For the text-containing cell, return its midpoint in (X, Y) coordinate format. 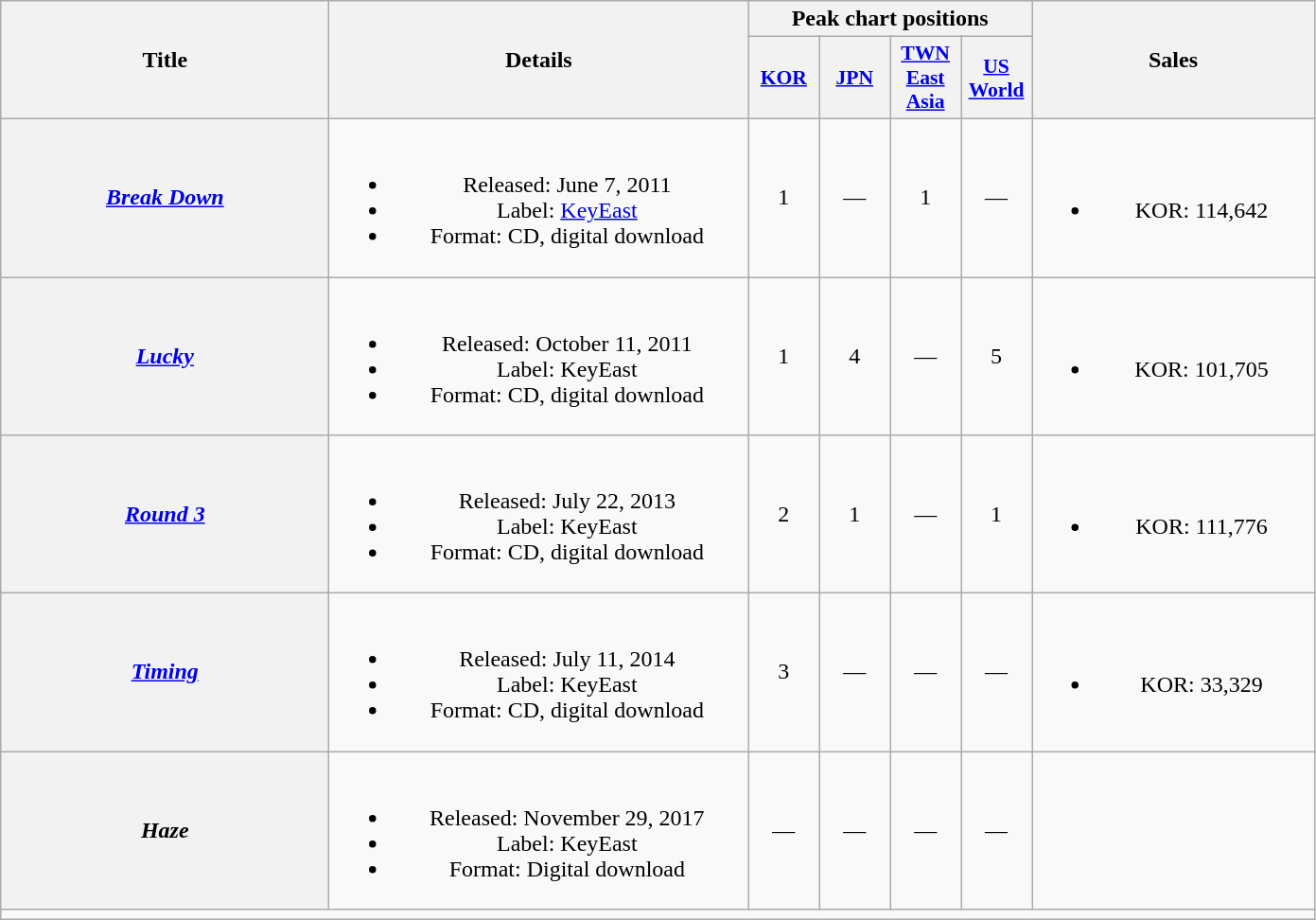
Released: October 11, 2011 Label: KeyEastFormat: CD, digital download (539, 356)
Title (165, 61)
KOR (783, 78)
2 (783, 515)
Released: June 7, 2011 Label: KeyEastFormat: CD, digital download (539, 197)
Released: November 29, 2017 Label: KeyEastFormat: Digital download (539, 831)
KOR: 114,642 (1173, 197)
Sales (1173, 61)
Round 3 (165, 515)
Released: July 22, 2013 Label: KeyEastFormat: CD, digital download (539, 515)
Lucky (165, 356)
KOR: 33,329 (1173, 672)
5 (997, 356)
Haze (165, 831)
KOR: 111,776 (1173, 515)
Timing (165, 672)
3 (783, 672)
KOR: 101,705 (1173, 356)
US World (997, 78)
Break Down (165, 197)
Details (539, 61)
JPN (855, 78)
TWN East Asia (925, 78)
4 (855, 356)
Released: July 11, 2014 Label: KeyEastFormat: CD, digital download (539, 672)
Peak chart positions (890, 19)
